Locate the cell with the specified text and output its [X, Y] center coordinate. 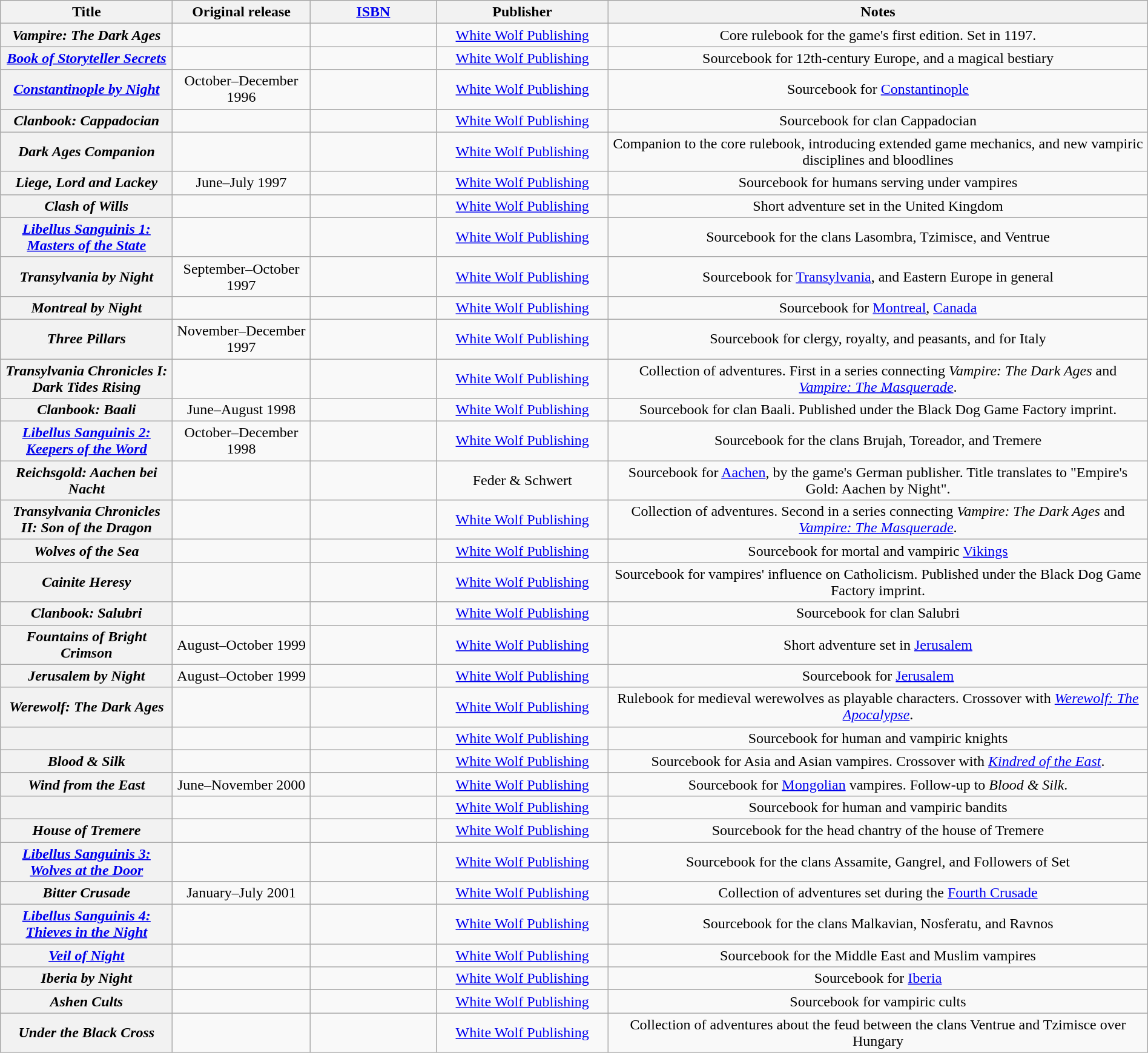
Dark Ages Companion [87, 151]
Collection of adventures about the feud between the clans Ventrue and Tzimisce over Hungary [878, 1033]
Sourcebook for Transylvania, and Eastern Europe in general [878, 276]
Sourcebook for clan Baali. Published under the Black Dog Game Factory imprint. [878, 410]
Collection of adventures. Second in a series connecting Vampire: The Dark Ages and Vampire: The Masquerade. [878, 520]
Notes [878, 12]
October–December 1998 [241, 441]
Sourcebook for Iberia [878, 979]
Sourcebook for Aachen, by the game's German publisher. Title translates to "Empire's Gold: Aachen by Night". [878, 481]
Clanbook: Salubri [87, 613]
Libellus Sanguinis 4: Thieves in the Night [87, 924]
Short adventure set in the United Kingdom [878, 206]
Ashen Cults [87, 1002]
Collection of adventures. First in a series connecting Vampire: The Dark Ages and Vampire: The Masquerade. [878, 378]
Iberia by Night [87, 979]
House of Tremere [87, 830]
November–December 1997 [241, 339]
January–July 2001 [241, 893]
Transylvania Chronicles I: Dark Tides Rising [87, 378]
June–August 1998 [241, 410]
Sourcebook for the head chantry of the house of Tremere [878, 830]
Sourcebook for humans serving under vampires [878, 183]
ISBN [373, 12]
Sourcebook for the clans Assamite, Gangrel, and Followers of Set [878, 861]
Original release [241, 12]
Cainite Heresy [87, 583]
Collection of adventures set during the Fourth Crusade [878, 893]
Transylvania by Night [87, 276]
Sourcebook for the Middle East and Muslim vampires [878, 956]
Book of Storyteller Secrets [87, 58]
Fountains of Bright Crimson [87, 644]
Werewolf: The Dark Ages [87, 707]
Sourcebook for vampiric cults [878, 1002]
Blood & Silk [87, 761]
June–July 1997 [241, 183]
Sourcebook for clan Cappadocian [878, 120]
Sourcebook for Asia and Asian vampires. Crossover with Kindred of the East. [878, 761]
Liege, Lord and Lackey [87, 183]
Title [87, 12]
June–November 2000 [241, 784]
Sourcebook for Constantinople [878, 90]
September–October 1997 [241, 276]
Sourcebook for clan Salubri [878, 613]
Veil of Night [87, 956]
Sourcebook for the clans Lasombra, Tzimisce, and Ventrue [878, 237]
Constantinople by Night [87, 90]
Libellus Sanguinis 3: Wolves at the Door [87, 861]
Vampire: The Dark Ages [87, 35]
Sourcebook for clergy, royalty, and peasants, and for Italy [878, 339]
Bitter Crusade [87, 893]
October–December 1996 [241, 90]
Sourcebook for human and vampiric bandits [878, 807]
Transylvania Chronicles II: Son of the Dragon [87, 520]
Under the Black Cross [87, 1033]
Sourcebook for vampires' influence on Catholicism. Published under the Black Dog Game Factory imprint. [878, 583]
Core rulebook for the game's first edition. Set in 1197. [878, 35]
Publisher [523, 12]
Sourcebook for the clans Malkavian, Nosferatu, and Ravnos [878, 924]
Clanbook: Baali [87, 410]
Sourcebook for 12th-century Europe, and a magical bestiary [878, 58]
Clash of Wills [87, 206]
Sourcebook for human and vampiric knights [878, 738]
Sourcebook for the clans Brujah, Toreador, and Tremere [878, 441]
Sourcebook for mortal and vampiric Vikings [878, 551]
Montreal by Night [87, 308]
Sourcebook for Montreal, Canada [878, 308]
Feder & Schwert [523, 481]
Companion to the core rulebook, introducing extended game mechanics, and new vampiric disciplines and bloodlines [878, 151]
Libellus Sanguinis 2: Keepers of the Word [87, 441]
Sourcebook for Mongolian vampires. Follow-up to Blood & Silk. [878, 784]
Wolves of the Sea [87, 551]
Jerusalem by Night [87, 676]
Wind from the East [87, 784]
Three Pillars [87, 339]
Short adventure set in Jerusalem [878, 644]
Rulebook for medieval werewolves as playable characters. Crossover with Werewolf: The Apocalypse. [878, 707]
Libellus Sanguinis 1: Masters of the State [87, 237]
Reichsgold: Aachen bei Nacht [87, 481]
Sourcebook for Jerusalem [878, 676]
Clanbook: Cappadocian [87, 120]
